Determine the (X, Y) coordinate at the center of the cell enclosing the given text.  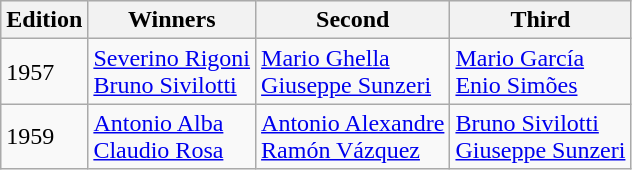
Bruno Sivilotti Giuseppe Sunzeri (540, 136)
Third (540, 20)
Mario García Enio Simões (540, 72)
Mario Ghella Giuseppe Sunzeri (353, 72)
1959 (44, 136)
Antonio Alba Claudio Rosa (172, 136)
Edition (44, 20)
Winners (172, 20)
1957 (44, 72)
Second (353, 20)
Severino Rigoni Bruno Sivilotti (172, 72)
Antonio Alexandre Ramón Vázquez (353, 136)
